Return (x, y) of the center of cell containing provided text 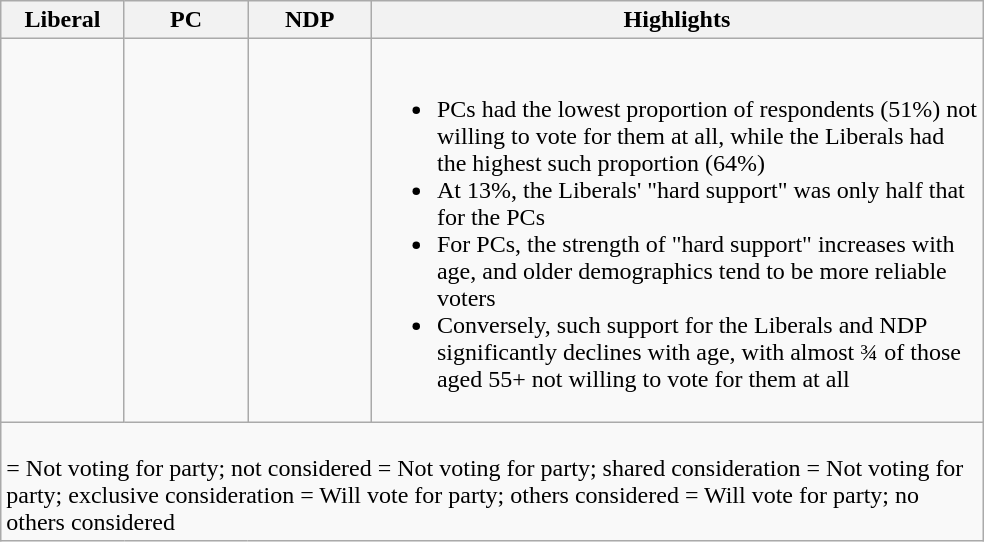
PC (186, 20)
NDP (310, 20)
Liberal (63, 20)
Highlights (676, 20)
